For the text-containing cell, return its midpoint in [X, Y] coordinate format. 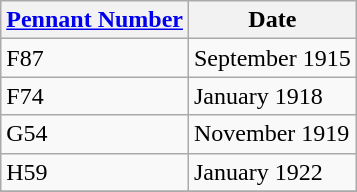
January 1922 [272, 172]
January 1918 [272, 96]
G54 [95, 134]
Pennant Number [95, 20]
F87 [95, 58]
H59 [95, 172]
F74 [95, 96]
November 1919 [272, 134]
September 1915 [272, 58]
Date [272, 20]
